Locate the cell with the specified text and output its [X, Y] center coordinate. 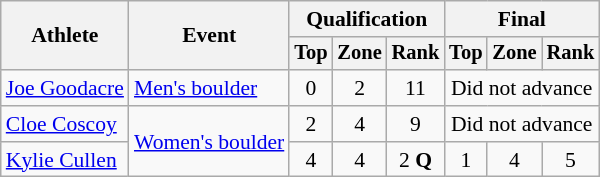
Athlete [65, 36]
Event [209, 36]
11 [416, 88]
Cloe Coscoy [65, 124]
Final [522, 19]
4 [359, 124]
Men's boulder [209, 88]
0 [310, 88]
Joe Goodacre [65, 88]
Women's boulder [209, 142]
Qualification [366, 19]
9 [416, 124]
